Provide the [X, Y] coordinate of the cell's center where the given text is located.  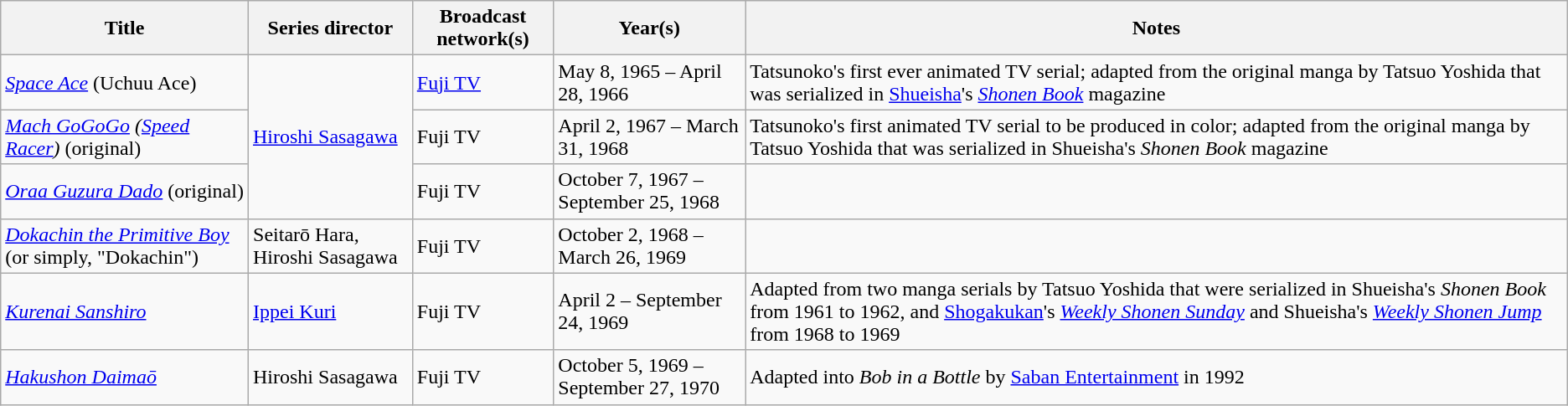
Hakushon Daimaō [125, 377]
May 8, 1965 – April 28, 1966 [650, 82]
April 2, 1967 – March 31, 1968 [650, 137]
October 5, 1969 – September 27, 1970 [650, 377]
Series director [331, 28]
Title [125, 28]
Space Ace (Uchuu Ace) [125, 82]
Seitarō Hara, Hiroshi Sasagawa [331, 246]
Broadcast network(s) [482, 28]
October 7, 1967 – September 25, 1968 [650, 191]
Oraa Guzura Dado (original) [125, 191]
October 2, 1968 – March 26, 1969 [650, 246]
Dokachin the Primitive Boy (or simply, "Dokachin") [125, 246]
Kurenai Sanshiro [125, 311]
Adapted into Bob in a Bottle by Saban Entertainment in 1992 [1157, 377]
Year(s) [650, 28]
April 2 – September 24, 1969 [650, 311]
Notes [1157, 28]
Tatsunoko's first ever animated TV serial; adapted from the original manga by Tatsuo Yoshida that was serialized in Shueisha's Shonen Book magazine [1157, 82]
Ippei Kuri [331, 311]
Mach GoGoGo (Speed Racer) (original) [125, 137]
